Scan for the cell matching the given text and deliver its (x, y) coordinate at center. 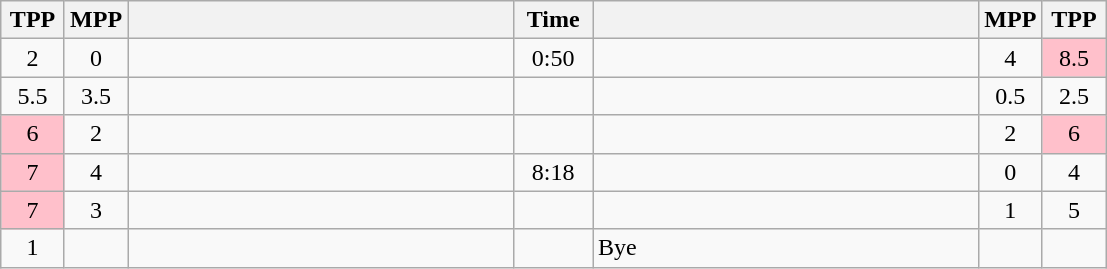
3.5 (96, 96)
8.5 (1074, 58)
5 (1074, 210)
Time (554, 20)
5.5 (33, 96)
0:50 (554, 58)
3 (96, 210)
8:18 (554, 172)
0.5 (1011, 96)
2.5 (1074, 96)
Bye (785, 248)
